Scan for the cell matching the given text and deliver its [x, y] coordinate at center. 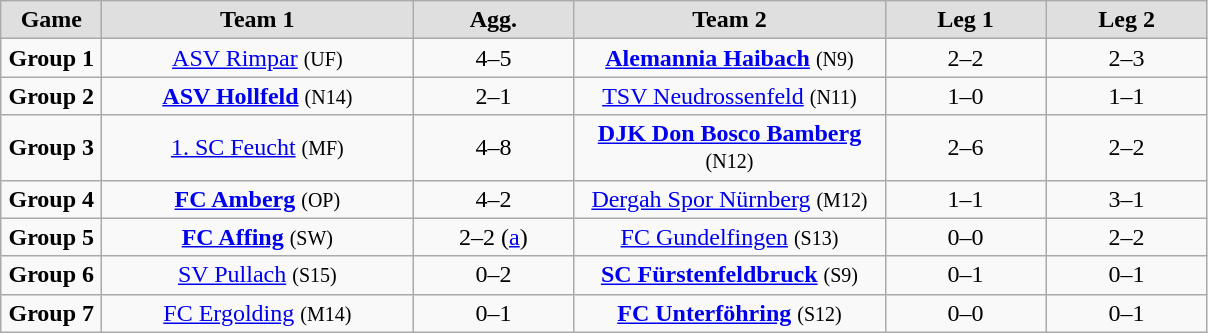
4–2 [494, 199]
FC Gundelfingen (S13) [730, 237]
Team 1 [258, 20]
FC Amberg (OP) [258, 199]
ASV Rimpar (UF) [258, 58]
ASV Hollfeld (N14) [258, 96]
2–6 [966, 148]
2–2 (a) [494, 237]
TSV Neudrossenfeld (N11) [730, 96]
Group 4 [52, 199]
FC Ergolding (M14) [258, 313]
Dergah Spor Nürnberg (M12) [730, 199]
Group 3 [52, 148]
Group 6 [52, 275]
SC Fürstenfeldbruck (S9) [730, 275]
Leg 1 [966, 20]
Alemannia Haibach (N9) [730, 58]
Agg. [494, 20]
4–5 [494, 58]
DJK Don Bosco Bamberg (N12) [730, 148]
SV Pullach (S15) [258, 275]
0–2 [494, 275]
FC Unterföhring (S12) [730, 313]
4–8 [494, 148]
Group 7 [52, 313]
Team 2 [730, 20]
1–0 [966, 96]
Game [52, 20]
FC Affing (SW) [258, 237]
Group 5 [52, 237]
1. SC Feucht (MF) [258, 148]
2–1 [494, 96]
2–3 [1126, 58]
Group 2 [52, 96]
Group 1 [52, 58]
Leg 2 [1126, 20]
3–1 [1126, 199]
